Return the (x, y) coordinate for the center point of the cell that contains the specified text.  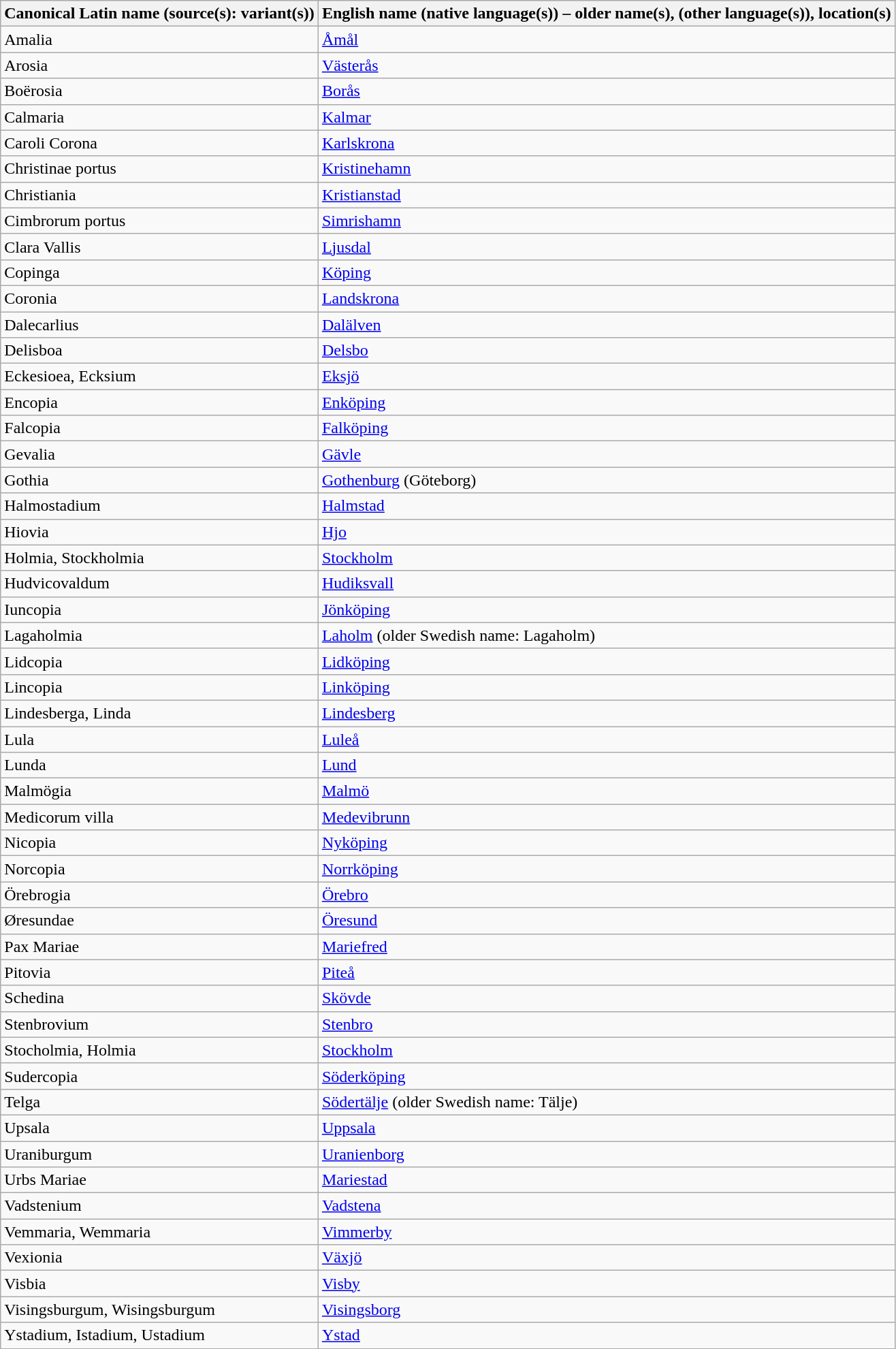
Lindesberga, Linda (159, 713)
Köping (606, 272)
Visby (606, 1284)
Delsbo (606, 351)
Lincopia (159, 687)
Medicorum villa (159, 817)
Nicopia (159, 843)
Telga (159, 1102)
Simrishamn (606, 221)
Norcopia (159, 869)
Malmögia (159, 791)
Boërosia (159, 91)
Clara Vallis (159, 247)
Lidcopia (159, 661)
Medevibrunn (606, 817)
Vemmaria, Wemmaria (159, 1232)
Eksjö (606, 377)
Västerås (606, 65)
Halmostadium (159, 506)
Arosia (159, 65)
Ystadium, Istadium, Ustadium (159, 1335)
Gävle (606, 454)
Christinae portus (159, 169)
Skövde (606, 998)
Mariefred (606, 947)
Iuncopia (159, 609)
Falcopia (159, 428)
Mariestad (606, 1180)
Linköping (606, 687)
Dalälven (606, 325)
Schedina (159, 998)
Gothia (159, 480)
Eckesioea, Ecksium (159, 377)
Lindesberg (606, 713)
Vimmerby (606, 1232)
Öresund (606, 921)
Uranienborg (606, 1154)
Hudvicovaldum (159, 584)
Kristianstad (606, 195)
Christiania (159, 195)
Canonical Latin name (source(s): variant(s)) (159, 14)
Söderköping (606, 1076)
Lidköping (606, 661)
English name (native language(s)) – older name(s), (other language(s)), location(s) (606, 14)
Laholm (older Swedish name: Lagaholm) (606, 635)
Södertälje (older Swedish name: Tälje) (606, 1102)
Jönköping (606, 609)
Lagaholmia (159, 635)
Visbia (159, 1284)
Lula (159, 739)
Sudercopia (159, 1076)
Hiovia (159, 532)
Karlskrona (606, 143)
Visingsborg (606, 1310)
Norrköping (606, 869)
Falköping (606, 428)
Caroli Corona (159, 143)
Enköping (606, 402)
Pitovia (159, 972)
Kalmar (606, 117)
Copinga (159, 272)
Vexionia (159, 1258)
Ystad (606, 1335)
Pax Mariae (159, 947)
Lunda (159, 765)
Vadstena (606, 1206)
Stenbro (606, 1024)
Borås (606, 91)
Ljusdal (606, 247)
Malmö (606, 791)
Uppsala (606, 1128)
Coronia (159, 298)
Encopia (159, 402)
Gothenburg (Göteborg) (606, 480)
Örebro (606, 895)
Amalia (159, 39)
Stocholmia, Holmia (159, 1050)
Halmstad (606, 506)
Gevalia (159, 454)
Kristinehamn (606, 169)
Åmål (606, 39)
Stenbrovium (159, 1024)
Luleå (606, 739)
Örebrogia (159, 895)
Vadstenium (159, 1206)
Landskrona (606, 298)
Visingsburgum, Wisingsburgum (159, 1310)
Hjo (606, 532)
Växjö (606, 1258)
Holmia, Stockholmia (159, 558)
Upsala (159, 1128)
Øresundae (159, 921)
Uraniburgum (159, 1154)
Nyköping (606, 843)
Urbs Mariae (159, 1180)
Calmaria (159, 117)
Cimbrorum portus (159, 221)
Hudiksvall (606, 584)
Dalecarlius (159, 325)
Delisboa (159, 351)
Piteå (606, 972)
Lund (606, 765)
